Identify which cell holds the provided text, then report its (x, y) central coordinate. 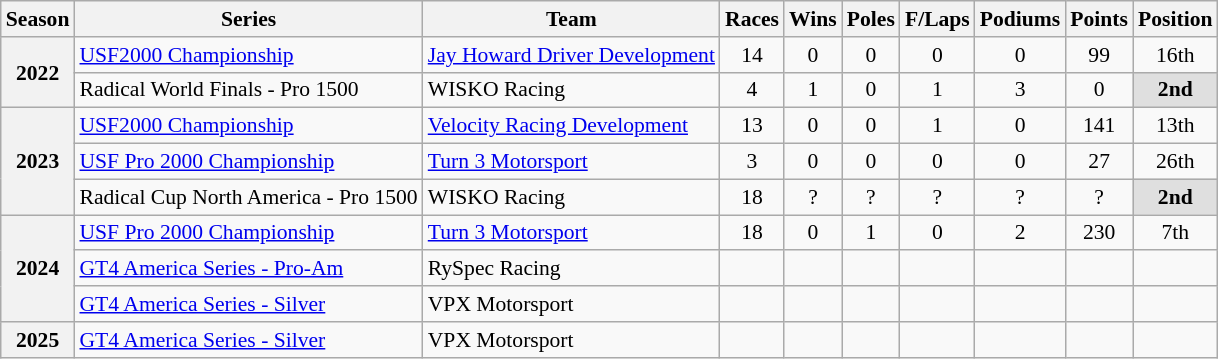
141 (1099, 126)
Jay Howard Driver Development (572, 55)
Season (38, 19)
13 (752, 126)
Wins (813, 19)
2024 (38, 268)
F/Laps (938, 19)
2025 (38, 340)
26th (1175, 162)
Series (248, 19)
Position (1175, 19)
99 (1099, 55)
Poles (871, 19)
16th (1175, 55)
4 (752, 90)
2022 (38, 72)
Velocity Racing Development (572, 126)
Podiums (1020, 19)
13th (1175, 126)
230 (1099, 233)
Radical Cup North America - Pro 1500 (248, 197)
RySpec Racing (572, 269)
2023 (38, 162)
Team (572, 19)
Radical World Finals - Pro 1500 (248, 90)
14 (752, 55)
7th (1175, 233)
Points (1099, 19)
27 (1099, 162)
Races (752, 19)
GT4 America Series - Pro-Am (248, 269)
2 (1020, 233)
